Provide the [X, Y] coordinate of the cell's center where the given text is located.  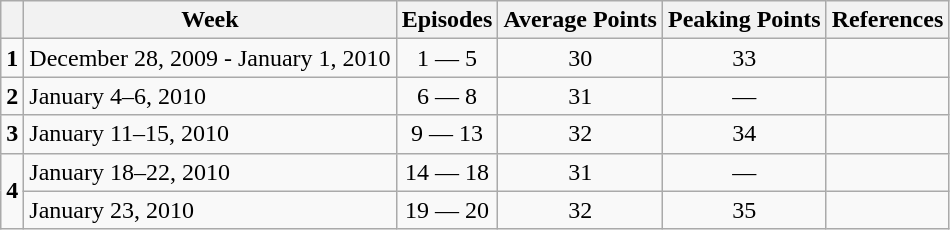
19 — 20 [447, 210]
9 — 13 [447, 134]
1 [12, 58]
January 11–15, 2010 [210, 134]
35 [744, 210]
33 [744, 58]
Episodes [447, 20]
References [888, 20]
Week [210, 20]
Peaking Points [744, 20]
December 28, 2009 - January 1, 2010 [210, 58]
6 — 8 [447, 96]
January 4–6, 2010 [210, 96]
14 — 18 [447, 172]
January 18–22, 2010 [210, 172]
30 [580, 58]
34 [744, 134]
3 [12, 134]
2 [12, 96]
4 [12, 191]
1 — 5 [447, 58]
Average Points [580, 20]
January 23, 2010 [210, 210]
